Return [x, y] of the center of cell containing provided text 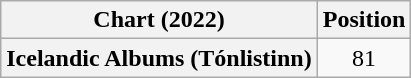
Chart (2022) [159, 20]
Icelandic Albums (Tónlistinn) [159, 58]
81 [364, 58]
Position [364, 20]
